Search for the cell housing the specified text and yield its (x, y) center coordinate. 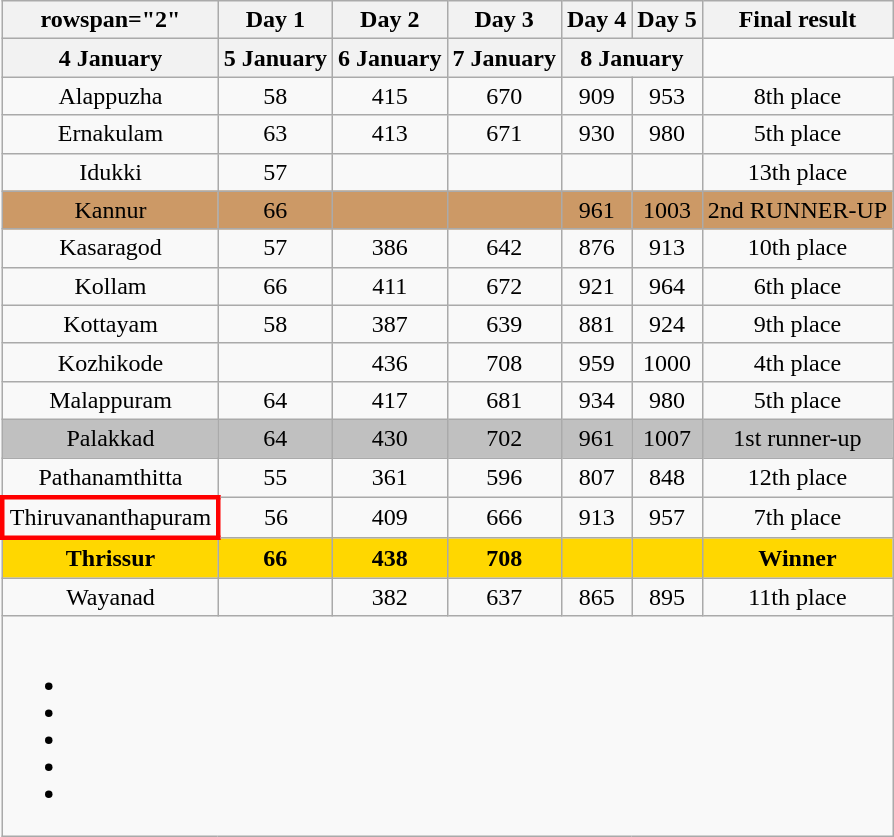
848 (667, 478)
666 (504, 518)
rowspan="2" (110, 20)
Day 4 (596, 20)
8th place (797, 96)
702 (504, 438)
865 (596, 597)
1000 (667, 362)
Idukki (110, 172)
6 January (390, 58)
Pathanamthitta (110, 478)
5 January (275, 58)
11th place (797, 597)
8 January (632, 58)
413 (390, 134)
382 (390, 597)
921 (596, 286)
411 (390, 286)
670 (504, 96)
Thrissur (110, 558)
934 (596, 400)
637 (504, 597)
6th place (797, 286)
2nd RUNNER-UP (797, 210)
Kozhikode (110, 362)
Wayanad (110, 597)
930 (596, 134)
642 (504, 248)
639 (504, 324)
438 (390, 558)
55 (275, 478)
387 (390, 324)
Day 1 (275, 20)
Winner (797, 558)
417 (390, 400)
Day 5 (667, 20)
964 (667, 286)
1003 (667, 210)
13th place (797, 172)
596 (504, 478)
1st runner-up (797, 438)
Thiruvananthapuram (110, 518)
924 (667, 324)
672 (504, 286)
Kasaragod (110, 248)
953 (667, 96)
807 (596, 478)
361 (390, 478)
Final result (797, 20)
7 January (504, 58)
63 (275, 134)
4th place (797, 362)
430 (390, 438)
909 (596, 96)
409 (390, 518)
7th place (797, 518)
10th place (797, 248)
12th place (797, 478)
9th place (797, 324)
Kollam (110, 286)
Ernakulam (110, 134)
415 (390, 96)
Palakkad (110, 438)
957 (667, 518)
56 (275, 518)
681 (504, 400)
895 (667, 597)
4 January (110, 58)
Malappuram (110, 400)
Kottayam (110, 324)
881 (596, 324)
Day 3 (504, 20)
436 (390, 362)
Kannur (110, 210)
386 (390, 248)
Day 2 (390, 20)
959 (596, 362)
Alappuzha (110, 96)
1007 (667, 438)
876 (596, 248)
671 (504, 134)
